Search for the cell housing the specified text and yield its [X, Y] center coordinate. 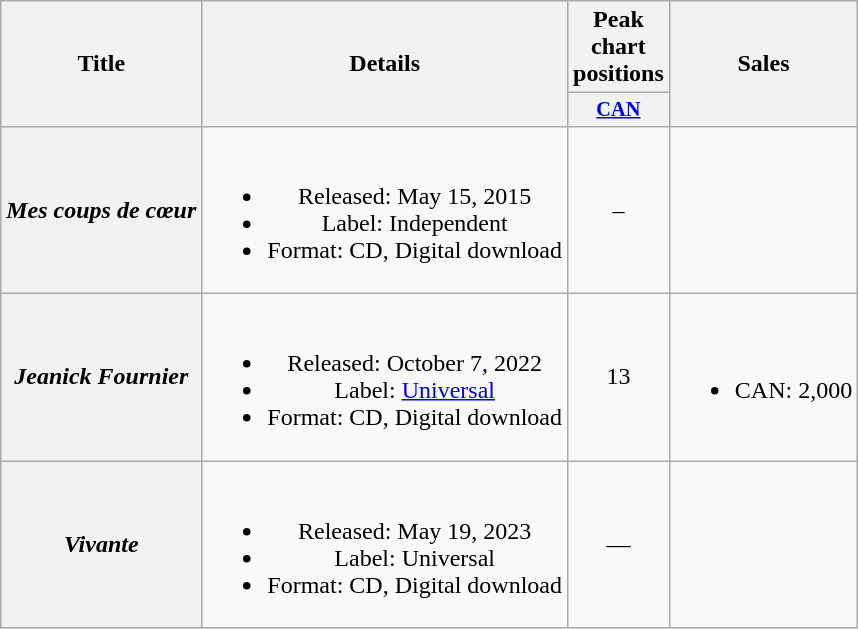
CAN: 2,000 [763, 378]
Title [102, 64]
Peak chart positions [619, 47]
– [619, 210]
Sales [763, 64]
Released: October 7, 2022Label: UniversalFormat: CD, Digital download [385, 378]
13 [619, 378]
Released: May 19, 2023Label: UniversalFormat: CD, Digital download [385, 544]
Jeanick Fournier [102, 378]
Released: May 15, 2015Label: IndependentFormat: CD, Digital download [385, 210]
CAN [619, 110]
— [619, 544]
Details [385, 64]
Vivante [102, 544]
Mes coups de cœur [102, 210]
